From the cell containing the given text, extract its center point as [x, y] coordinate. 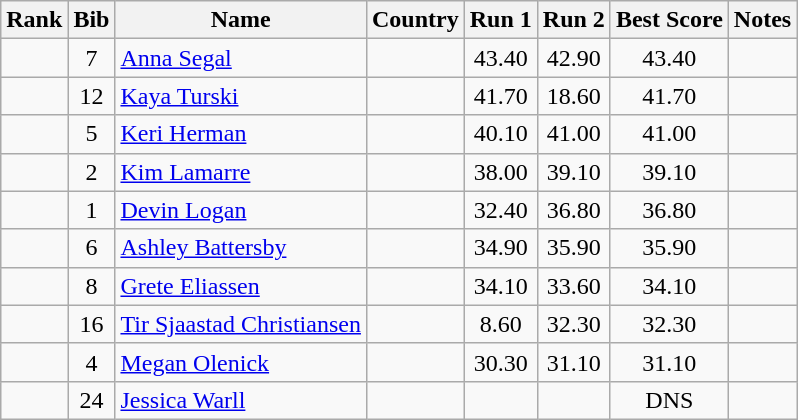
32.40 [500, 210]
33.60 [574, 286]
Best Score [669, 20]
Notes [762, 20]
Kim Lamarre [241, 172]
12 [92, 96]
Tir Sjaastad Christiansen [241, 324]
Keri Herman [241, 134]
Megan Olenick [241, 362]
Country [415, 20]
38.00 [500, 172]
40.10 [500, 134]
8.60 [500, 324]
18.60 [574, 96]
6 [92, 248]
Grete Eliassen [241, 286]
Kaya Turski [241, 96]
8 [92, 286]
5 [92, 134]
Name [241, 20]
34.90 [500, 248]
Bib [92, 20]
Anna Segal [241, 58]
4 [92, 362]
42.90 [574, 58]
Devin Logan [241, 210]
Run 1 [500, 20]
DNS [669, 400]
2 [92, 172]
1 [92, 210]
24 [92, 400]
16 [92, 324]
Rank [34, 20]
Run 2 [574, 20]
Jessica Warll [241, 400]
30.30 [500, 362]
7 [92, 58]
Ashley Battersby [241, 248]
